Provide the (x, y) coordinate of the cell's center where the given text is located.  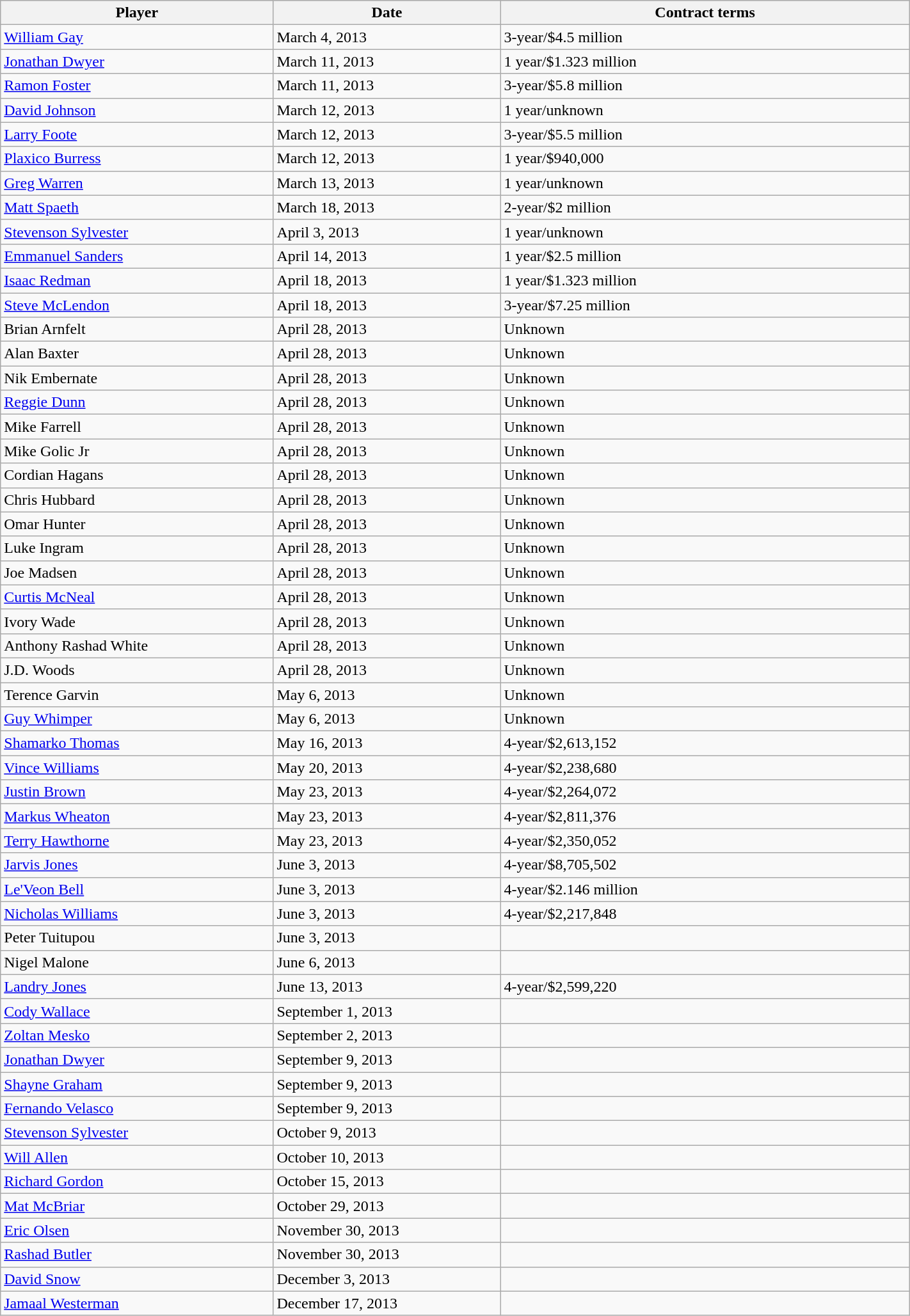
December 17, 2013 (387, 1303)
Shamarko Thomas (137, 743)
October 9, 2013 (387, 1133)
4-year/$2,238,680 (705, 768)
Date (387, 13)
Fernando Velasco (137, 1109)
Markus Wheaton (137, 816)
4-year/$2,350,052 (705, 841)
April 14, 2013 (387, 256)
Contract terms (705, 13)
Zoltan Mesko (137, 1035)
Vince Williams (137, 768)
Emmanuel Sanders (137, 256)
Justin Brown (137, 792)
Terence Garvin (137, 694)
Larry Foote (137, 134)
Joe Madsen (137, 573)
Mat McBriar (137, 1206)
1 year/$940,000 (705, 159)
David Snow (137, 1279)
Cody Wallace (137, 1011)
4-year/$2,811,376 (705, 816)
December 3, 2013 (387, 1279)
2-year/$2 million (705, 207)
Richard Gordon (137, 1182)
Matt Spaeth (137, 207)
Reggie Dunn (137, 402)
Jarvis Jones (137, 865)
4-year/$2,217,848 (705, 914)
4-year/$2,613,152 (705, 743)
Player (137, 13)
J.D. Woods (137, 670)
April 3, 2013 (387, 232)
June 6, 2013 (387, 962)
4-year/$2,599,220 (705, 987)
Will Allen (137, 1157)
Terry Hawthorne (137, 841)
June 13, 2013 (387, 987)
Curtis McNeal (137, 597)
May 20, 2013 (387, 768)
Peter Tuitupou (137, 938)
4-year/$8,705,502 (705, 865)
Omar Hunter (137, 524)
William Gay (137, 37)
3-year/$7.25 million (705, 305)
September 2, 2013 (387, 1035)
4-year/$2.146 million (705, 889)
3-year/$5.8 million (705, 86)
Anthony Rashad White (137, 646)
March 13, 2013 (387, 183)
1 year/$2.5 million (705, 256)
Ivory Wade (137, 621)
October 15, 2013 (387, 1182)
Jamaal Westerman (137, 1303)
Brian Arnfelt (137, 329)
Guy Whimper (137, 719)
Steve McLendon (137, 305)
4-year/$2,264,072 (705, 792)
May 16, 2013 (387, 743)
3-year/$5.5 million (705, 134)
Landry Jones (137, 987)
Alan Baxter (137, 354)
October 10, 2013 (387, 1157)
Rashad Butler (137, 1255)
Mike Golic Jr (137, 451)
Nigel Malone (137, 962)
Le'Veon Bell (137, 889)
Nicholas Williams (137, 914)
David Johnson (137, 110)
Luke Ingram (137, 548)
March 18, 2013 (387, 207)
September 1, 2013 (387, 1011)
Chris Hubbard (137, 500)
Ramon Foster (137, 86)
3-year/$4.5 million (705, 37)
Greg Warren (137, 183)
March 4, 2013 (387, 37)
Cordian Hagans (137, 475)
Nik Embernate (137, 378)
Shayne Graham (137, 1084)
Plaxico Burress (137, 159)
Eric Olsen (137, 1230)
October 29, 2013 (387, 1206)
Isaac Redman (137, 280)
Mike Farrell (137, 427)
